Locate the cell with the specified text and output its (X, Y) center coordinate. 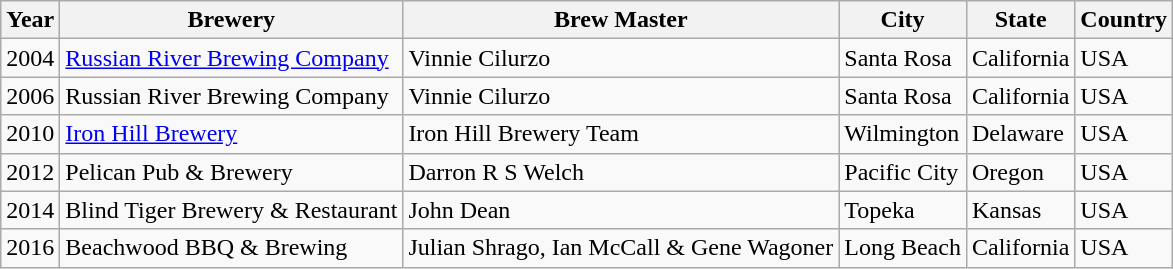
Long Beach (903, 248)
2004 (30, 58)
2006 (30, 96)
Oregon (1020, 172)
City (903, 20)
John Dean (621, 210)
2012 (30, 172)
Country (1124, 20)
Blind Tiger Brewery & Restaurant (232, 210)
Iron Hill Brewery (232, 134)
2016 (30, 248)
Beachwood BBQ & Brewing (232, 248)
Delaware (1020, 134)
Iron Hill Brewery Team (621, 134)
Brew Master (621, 20)
2014 (30, 210)
State (1020, 20)
Pacific City (903, 172)
Darron R S Welch (621, 172)
Wilmington (903, 134)
Year (30, 20)
Topeka (903, 210)
Brewery (232, 20)
Julian Shrago, Ian McCall & Gene Wagoner (621, 248)
2010 (30, 134)
Pelican Pub & Brewery (232, 172)
Kansas (1020, 210)
